Pinpoint the cell where the given text exists, returning its [x, y] midpoint coordinate. 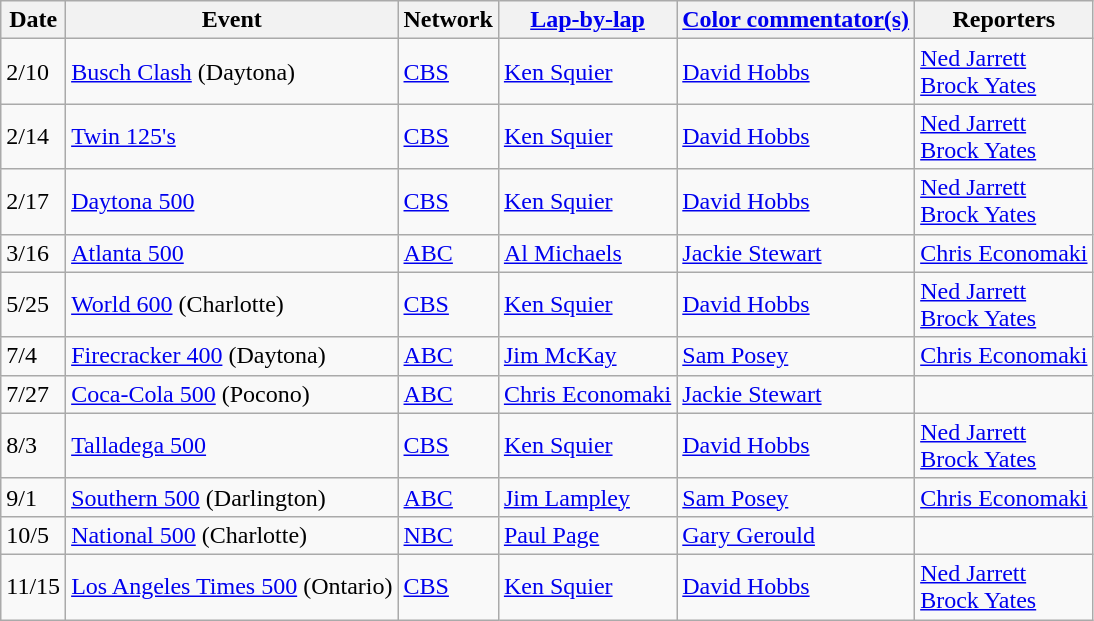
10/5 [34, 535]
2/10 [34, 72]
Network [448, 20]
Talladega 500 [232, 446]
Al Michaels [587, 253]
Southern 500 (Darlington) [232, 497]
Jim McKay [587, 356]
2/14 [34, 136]
Busch Clash (Daytona) [232, 72]
Coca-Cola 500 (Pocono) [232, 394]
8/3 [34, 446]
Daytona 500 [232, 202]
2/17 [34, 202]
Firecracker 400 (Daytona) [232, 356]
Gary Gerould [796, 535]
Reporters [1004, 20]
National 500 (Charlotte) [232, 535]
Date [34, 20]
7/27 [34, 394]
3/16 [34, 253]
NBC [448, 535]
Color commentator(s) [796, 20]
Los Angeles Times 500 (Ontario) [232, 586]
World 600 (Charlotte) [232, 304]
Event [232, 20]
9/1 [34, 497]
Twin 125's [232, 136]
Atlanta 500 [232, 253]
Jim Lampley [587, 497]
11/15 [34, 586]
Paul Page [587, 535]
5/25 [34, 304]
7/4 [34, 356]
Lap-by-lap [587, 20]
